Locate the cell with the specified text and output its [x, y] center coordinate. 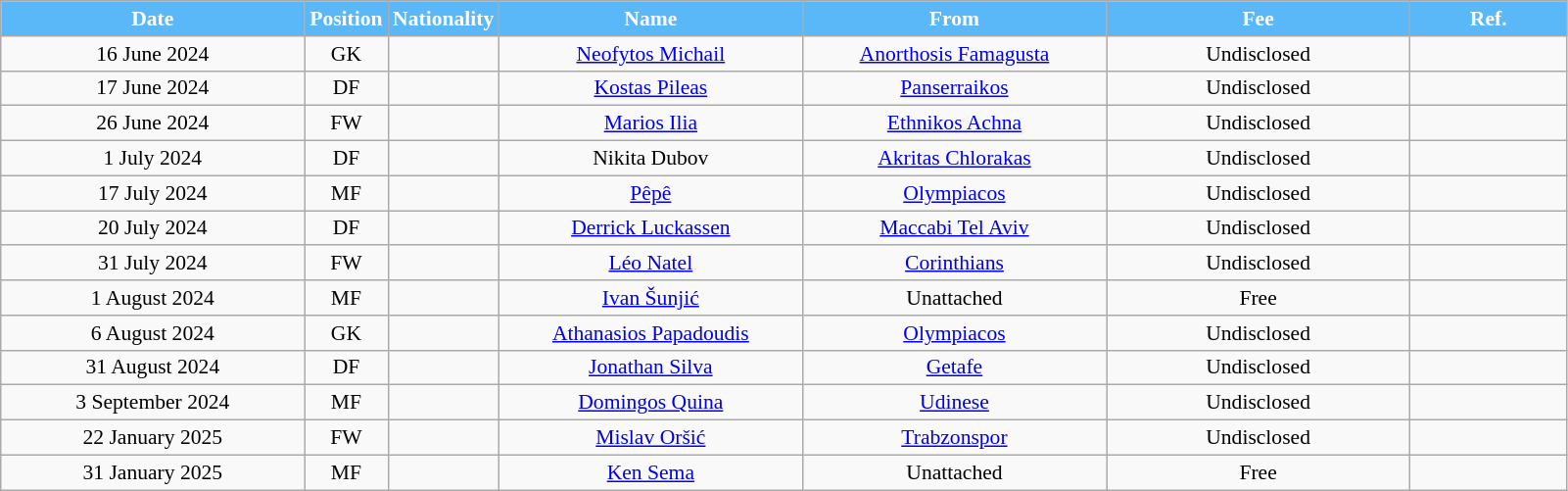
20 July 2024 [153, 228]
31 January 2025 [153, 472]
Trabzonspor [954, 438]
17 June 2024 [153, 88]
Domingos Quina [650, 403]
6 August 2024 [153, 333]
Neofytos Michail [650, 54]
Getafe [954, 368]
Ref. [1489, 19]
Nikita Dubov [650, 159]
From [954, 19]
Anorthosis Famagusta [954, 54]
31 July 2024 [153, 264]
Derrick Luckassen [650, 228]
Date [153, 19]
16 June 2024 [153, 54]
Kostas Pileas [650, 88]
Ken Sema [650, 472]
31 August 2024 [153, 368]
Jonathan Silva [650, 368]
Panserraikos [954, 88]
Ivan Šunjić [650, 298]
26 June 2024 [153, 123]
3 September 2024 [153, 403]
Corinthians [954, 264]
Maccabi Tel Aviv [954, 228]
Position [347, 19]
Udinese [954, 403]
Pêpê [650, 193]
Marios Ilia [650, 123]
Ethnikos Achna [954, 123]
1 July 2024 [153, 159]
Léo Natel [650, 264]
17 July 2024 [153, 193]
22 January 2025 [153, 438]
Name [650, 19]
Athanasios Papadoudis [650, 333]
1 August 2024 [153, 298]
Akritas Chlorakas [954, 159]
Mislav Oršić [650, 438]
Fee [1259, 19]
Nationality [443, 19]
